Extract the (x, y) coordinate from the center of the cell holding the provided text.  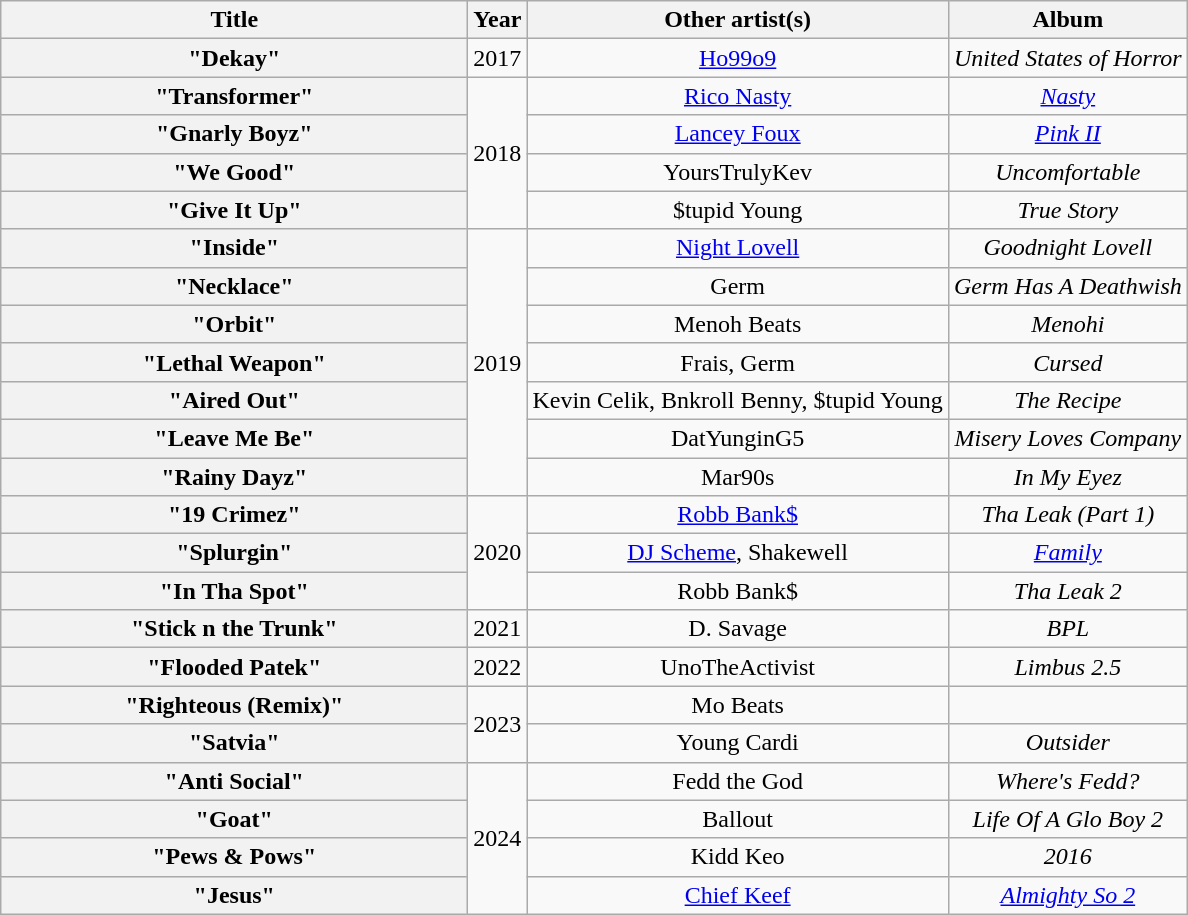
Almighty So 2 (1068, 895)
Kevin Celik, Bnkroll Benny, $tupid Young (738, 400)
Mo Beats (738, 705)
2024 (498, 838)
Family (1068, 553)
Germ (738, 286)
"Give It Up" (234, 210)
"Inside" (234, 248)
Frais, Germ (738, 362)
"Necklace" (234, 286)
Album (1068, 20)
United States of Horror (1068, 58)
Where's Fedd? (1068, 781)
"Splurgin" (234, 553)
Other artist(s) (738, 20)
2023 (498, 724)
2018 (498, 153)
"19 Crimez" (234, 515)
DatYunginG5 (738, 438)
Menoh Beats (738, 324)
Ballout (738, 819)
"Satvia" (234, 743)
"Anti Social" (234, 781)
"Dekay" (234, 58)
Germ Has A Deathwish (1068, 286)
2017 (498, 58)
Menohi (1068, 324)
DJ Scheme, Shakewell (738, 553)
UnoTheActivist (738, 667)
2022 (498, 667)
Pink II (1068, 134)
Lancey Foux (738, 134)
Misery Loves Company (1068, 438)
$tupid Young (738, 210)
"Orbit" (234, 324)
2019 (498, 362)
Year (498, 20)
"We Good" (234, 172)
Fedd the God (738, 781)
Tha Leak 2 (1068, 591)
"Goat" (234, 819)
Uncomfortable (1068, 172)
Rico Nasty (738, 96)
Nasty (1068, 96)
"Transformer" (234, 96)
2020 (498, 553)
Young Cardi (738, 743)
Limbus 2.5 (1068, 667)
Tha Leak (Part 1) (1068, 515)
"Aired Out" (234, 400)
"Jesus" (234, 895)
D. Savage (738, 629)
Night Lovell (738, 248)
"Lethal Weapon" (234, 362)
2016 (1068, 857)
"In Tha Spot" (234, 591)
"Righteous (Remix)" (234, 705)
Goodnight Lovell (1068, 248)
"Gnarly Boyz" (234, 134)
The Recipe (1068, 400)
BPL (1068, 629)
2021 (498, 629)
Outsider (1068, 743)
"Leave Me Be" (234, 438)
True Story (1068, 210)
Ho99o9 (738, 58)
Life Of A Glo Boy 2 (1068, 819)
Chief Keef (738, 895)
YoursTrulyKev (738, 172)
Mar90s (738, 477)
Kidd Keo (738, 857)
In My Eyez (1068, 477)
"Flooded Patek" (234, 667)
Cursed (1068, 362)
Title (234, 20)
"Rainy Dayz" (234, 477)
"Stick n the Trunk" (234, 629)
"Pews & Pows" (234, 857)
